Return the [X, Y] coordinate for the center point of the cell that contains the specified text.  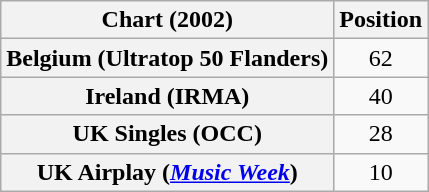
Ireland (IRMA) [168, 96]
Chart (2002) [168, 20]
UK Singles (OCC) [168, 134]
62 [381, 58]
28 [381, 134]
Belgium (Ultratop 50 Flanders) [168, 58]
UK Airplay (Music Week) [168, 172]
10 [381, 172]
Position [381, 20]
40 [381, 96]
